Detect which cell encompasses the target text, then output its (x, y) center coordinate. 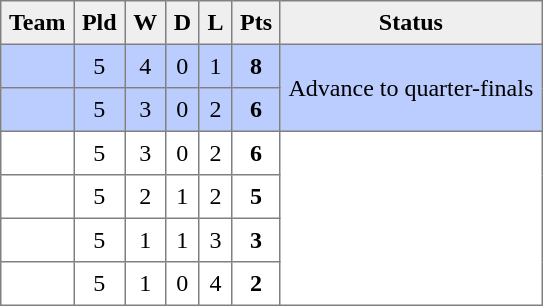
Team (38, 23)
Status (410, 23)
Pld (100, 23)
8 (256, 66)
Pts (256, 23)
W (145, 23)
L (216, 23)
Advance to quarter-finals (410, 88)
D (182, 23)
